Locate the cell with the specified text and output its (X, Y) center coordinate. 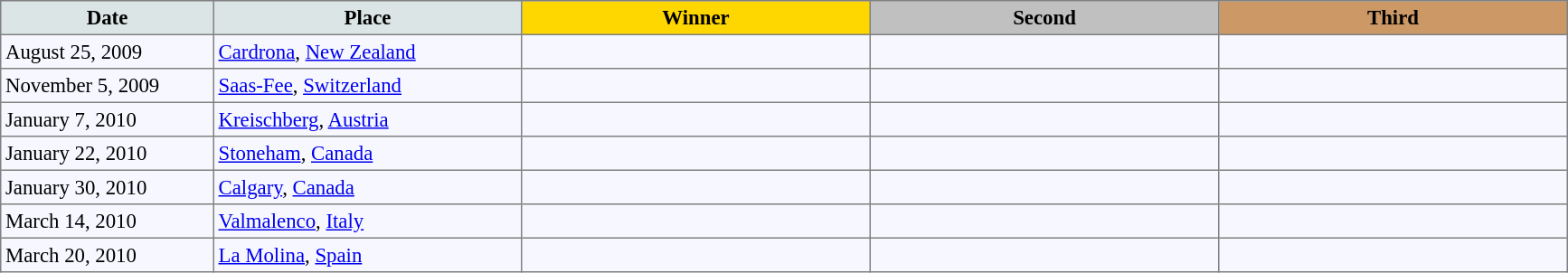
Third (1393, 18)
La Molina, Spain (367, 255)
January 7, 2010 (108, 119)
Valmalenco, Italy (367, 221)
January 30, 2010 (108, 187)
Place (367, 18)
March 14, 2010 (108, 221)
Saas-Fee, Switzerland (367, 86)
Stoneham, Canada (367, 154)
Cardrona, New Zealand (367, 52)
January 22, 2010 (108, 154)
Kreischberg, Austria (367, 119)
Calgary, Canada (367, 187)
Date (108, 18)
November 5, 2009 (108, 86)
August 25, 2009 (108, 52)
Second (1044, 18)
March 20, 2010 (108, 255)
Winner (696, 18)
